Identify which cell holds the provided text, then report its [X, Y] central coordinate. 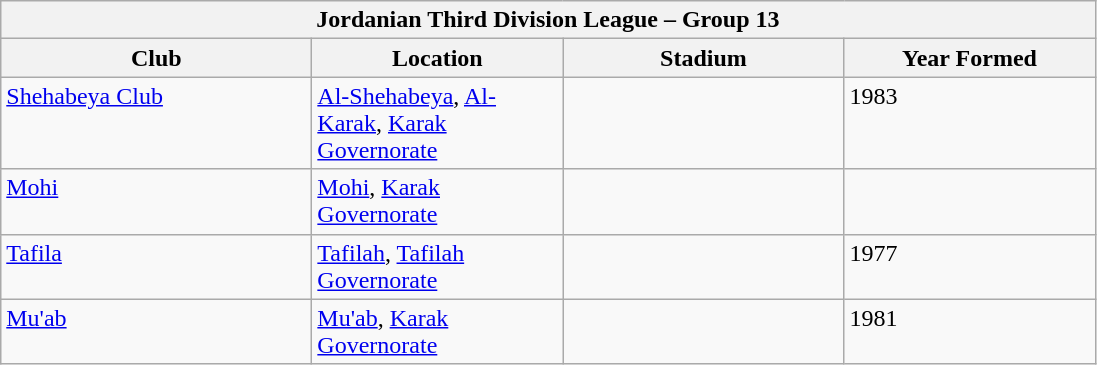
Tafila [156, 266]
Shehabeya Club [156, 123]
1977 [970, 266]
Stadium [704, 58]
Mohi [156, 202]
Mohi, Karak Governorate [438, 202]
1983 [970, 123]
Mu'ab, Karak Governorate [438, 332]
1981 [970, 332]
Tafilah, Tafilah Governorate [438, 266]
Club [156, 58]
Location [438, 58]
Al-Shehabeya, Al-Karak, Karak Governorate [438, 123]
Jordanian Third Division League – Group 13 [548, 20]
Mu'ab [156, 332]
Year Formed [970, 58]
